Pinpoint the cell where the given text exists, returning its (x, y) midpoint coordinate. 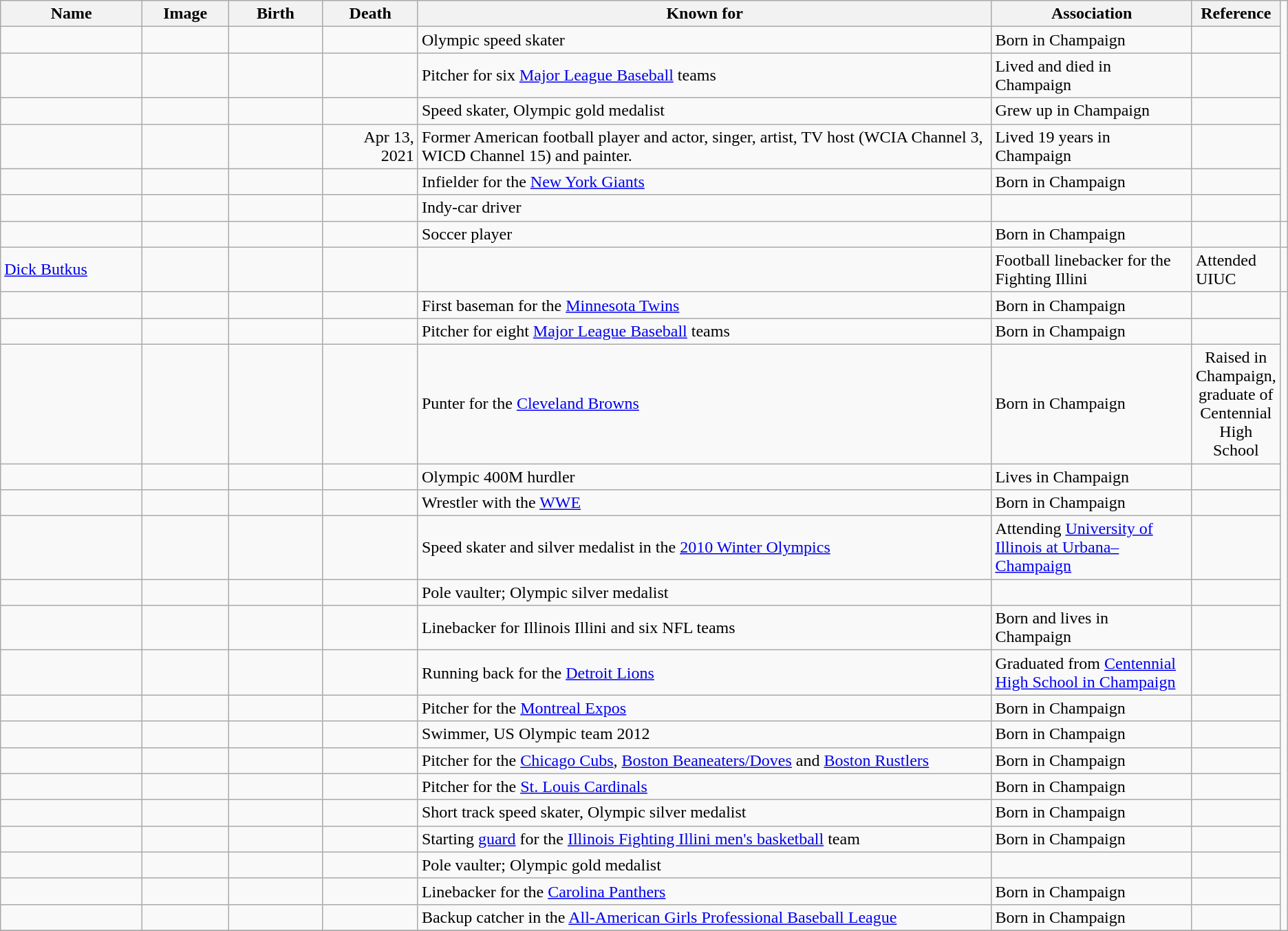
Starting guard for the Illinois Fighting Illini men's basketball team (705, 839)
Speed skater and silver medalist in the 2010 Winter Olympics (705, 548)
Short track speed skater, Olympic silver medalist (705, 813)
Football linebacker for the Fighting Illini (1092, 270)
Reference (1236, 14)
Pitcher for the St. Louis Cardinals (705, 786)
Indy-car driver (705, 208)
Punter for the Cleveland Browns (705, 403)
Image (186, 14)
Grew up in Champaign (1092, 111)
Birth (275, 14)
Speed skater, Olympic gold medalist (705, 111)
Swimmer, US Olympic team 2012 (705, 734)
Wrestler with the WWE (705, 503)
Known for (705, 14)
Dick Butkus (72, 270)
Olympic speed skater (705, 40)
Attending University of Illinois at Urbana–Champaign (1092, 548)
Pitcher for the Chicago Cubs, Boston Beaneaters/Doves and Boston Rustlers (705, 760)
Linebacker for Illinois Illini and six NFL teams (705, 628)
Born and lives in Champaign (1092, 628)
Raised in Champaign, graduate of Centennial High School (1236, 403)
Pitcher for eight Major League Baseball teams (705, 331)
Association (1092, 14)
Pole vaulter; Olympic gold medalist (705, 865)
Lived 19 years in Champaign (1092, 146)
Pole vaulter; Olympic silver medalist (705, 592)
Name (72, 14)
Linebacker for the Carolina Panthers (705, 891)
Attended UIUC (1236, 270)
Former American football player and actor, singer, artist, TV host (WCIA Channel 3, WICD Channel 15) and painter. (705, 146)
Graduated from Centennial High School in Champaign (1092, 673)
Pitcher for the Montreal Expos (705, 708)
Apr 13, 2021 (370, 146)
Infielder for the New York Giants (705, 182)
Running back for the Detroit Lions (705, 673)
Pitcher for six Major League Baseball teams (705, 76)
Lives in Champaign (1092, 477)
First baseman for the Minnesota Twins (705, 305)
Soccer player (705, 234)
Lived and died in Champaign (1092, 76)
Olympic 400M hurdler (705, 477)
Backup catcher in the All-American Girls Professional Baseball League (705, 917)
Death (370, 14)
